Return (x, y) of the center of cell containing provided text 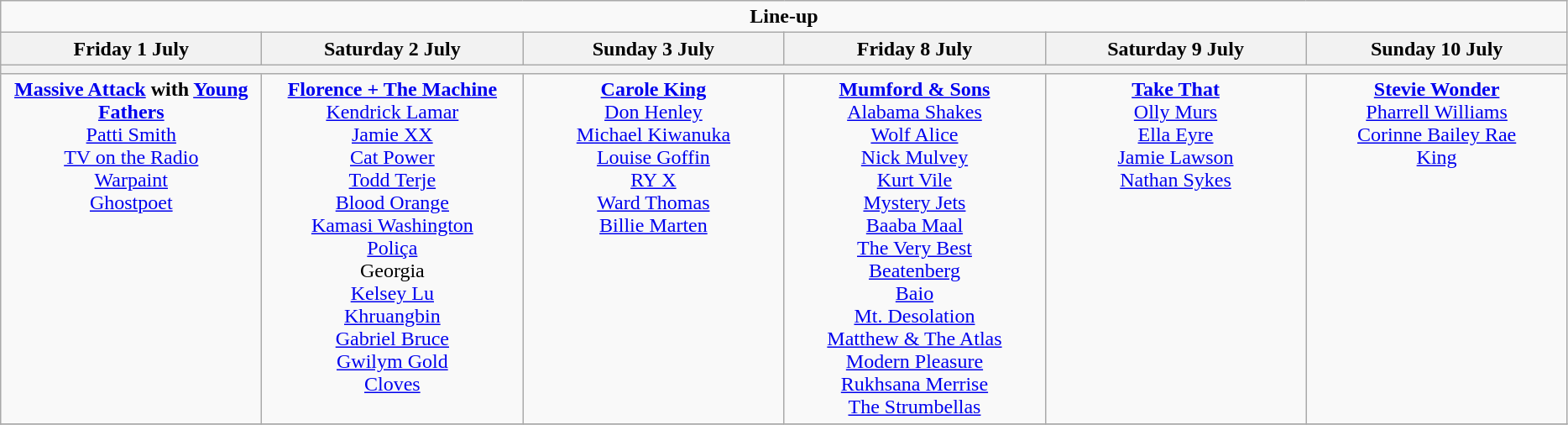
Saturday 2 July (393, 49)
Sunday 3 July (653, 49)
Friday 1 July (131, 49)
Stevie WonderPharrell Williams Corinne Bailey Rae King (1437, 249)
Massive Attack with Young Fathers Patti Smith TV on the Radio Warpaint Ghostpoet (131, 249)
Line-up (784, 17)
Carole KingDon Henley Michael Kiwanuka Louise Goffin RY XWard ThomasBillie Marten (653, 249)
Friday 8 July (915, 49)
Take ThatOlly Murs Ella Eyre Jamie Lawson Nathan Sykes (1175, 249)
Sunday 10 July (1437, 49)
Saturday 9 July (1175, 49)
